For the text-containing cell, return its midpoint in (x, y) coordinate format. 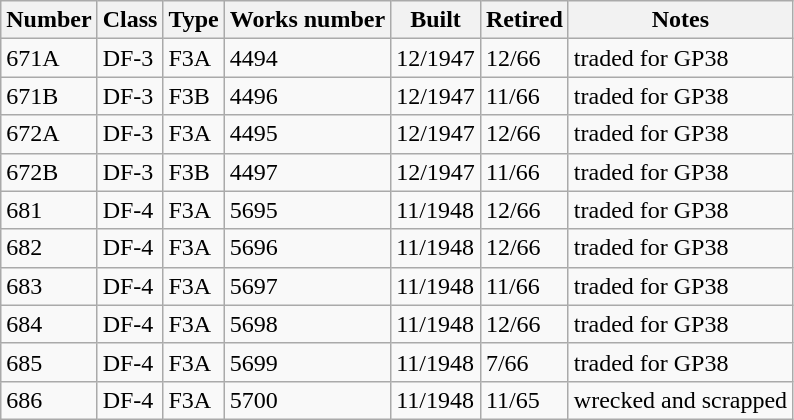
wrecked and scrapped (680, 400)
7/66 (524, 362)
Works number (307, 20)
4496 (307, 96)
683 (49, 286)
Type (194, 20)
684 (49, 324)
686 (49, 400)
5699 (307, 362)
5695 (307, 210)
Built (436, 20)
Retired (524, 20)
5700 (307, 400)
Notes (680, 20)
672B (49, 172)
Class (130, 20)
671A (49, 58)
4494 (307, 58)
Number (49, 20)
671B (49, 96)
5696 (307, 248)
682 (49, 248)
685 (49, 362)
4497 (307, 172)
4495 (307, 134)
5697 (307, 286)
5698 (307, 324)
681 (49, 210)
11/65 (524, 400)
672A (49, 134)
